Return the (X, Y) coordinate for the center point of the cell that contains the specified text.  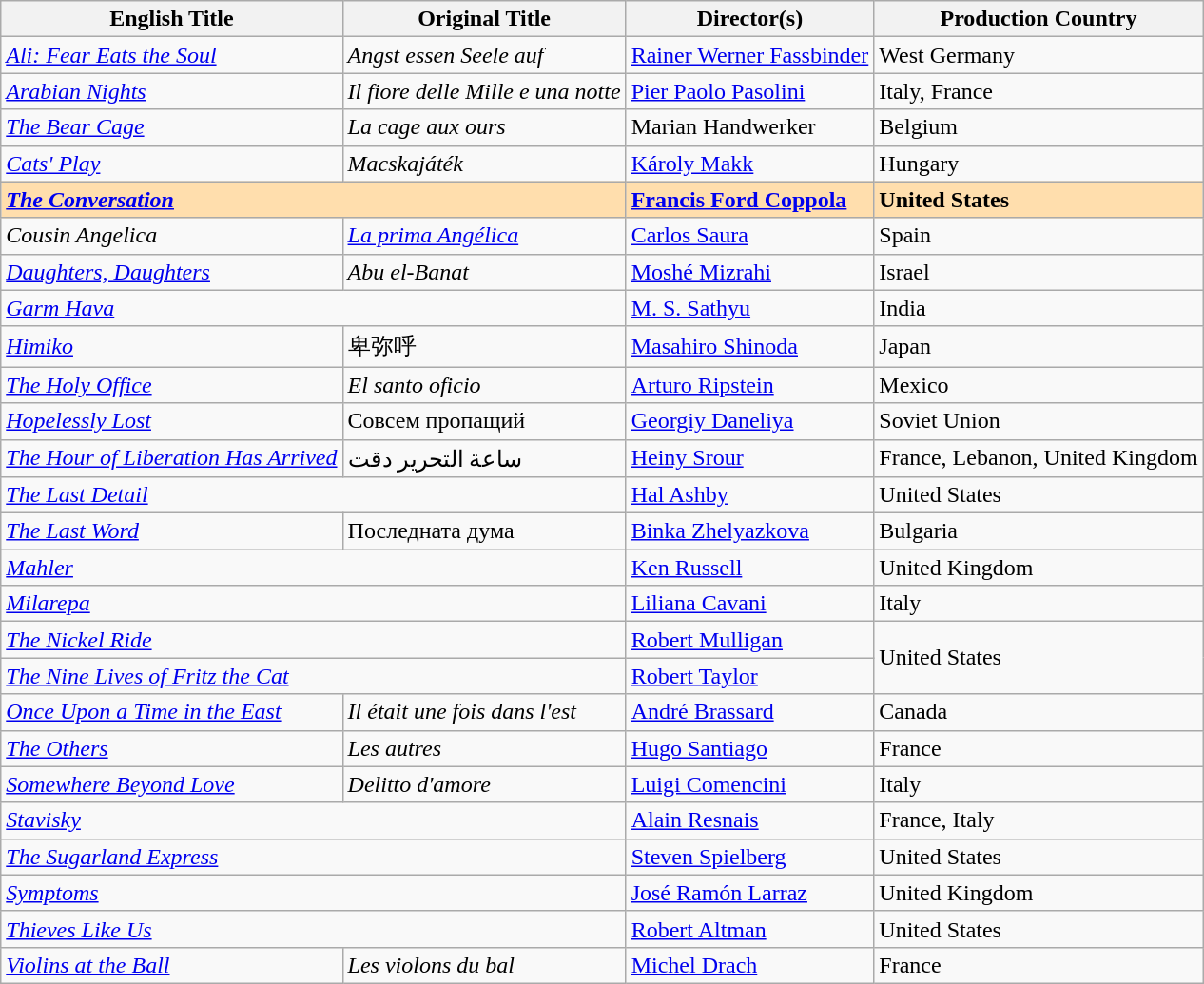
André Brassard (749, 712)
Canada (1039, 712)
Italy, France (1039, 91)
Marian Handwerker (749, 127)
Robert Altman (749, 929)
Hungary (1039, 164)
Les violons du bal (484, 965)
La cage aux ours (484, 127)
France, Lebanon, United Kingdom (1039, 458)
Carlos Saura (749, 236)
The Last Detail (314, 495)
Rainer Werner Fassbinder (749, 55)
Alain Resnais (749, 820)
M. S. Sathyu (749, 308)
Soviet Union (1039, 421)
El santo oficio (484, 385)
Spain (1039, 236)
Последната дума (484, 531)
Hugo Santiago (749, 748)
Masahiro Shinoda (749, 346)
The Nine Lives of Fritz the Cat (314, 676)
English Title (171, 19)
Cousin Angelica (171, 236)
Liliana Cavani (749, 604)
The Hour of Liberation Has Arrived (171, 458)
The Last Word (171, 531)
India (1039, 308)
Violins at the Ball (171, 965)
Production Country (1039, 19)
Hopelessly Lost (171, 421)
Garm Hava (314, 308)
The Sugarland Express (314, 857)
The Nickel Ride (314, 640)
Israel (1039, 272)
ساعة التحرير دقت (484, 458)
Binka Zhelyazkova (749, 531)
Belgium (1039, 127)
Pier Paolo Pasolini (749, 91)
Steven Spielberg (749, 857)
Stavisky (314, 820)
Il fiore delle Mille e una notte (484, 91)
José Ramón Larraz (749, 893)
Moshé Mizrahi (749, 272)
Robert Mulligan (749, 640)
Macskajáték (484, 164)
Original Title (484, 19)
Milarepa (314, 604)
Hal Ashby (749, 495)
Angst essen Seele auf (484, 55)
Thieves Like Us (314, 929)
Delitto d'amore (484, 784)
Bulgaria (1039, 531)
Georgiy Daneliya (749, 421)
The Holy Office (171, 385)
Mahler (314, 568)
Arturo Ripstein (749, 385)
West Germany (1039, 55)
Abu el-Banat (484, 272)
Japan (1039, 346)
Совсем пропащий (484, 421)
Once Upon a Time in the East (171, 712)
Ken Russell (749, 568)
Somewhere Beyond Love (171, 784)
Ali: Fear Eats the Soul (171, 55)
卑弥呼 (484, 346)
Himiko (171, 346)
Symptoms (314, 893)
Les autres (484, 748)
Daughters, Daughters (171, 272)
The Bear Cage (171, 127)
Cats' Play (171, 164)
Mexico (1039, 385)
Luigi Comencini (749, 784)
Michel Drach (749, 965)
The Others (171, 748)
Károly Makk (749, 164)
Arabian Nights (171, 91)
Heiny Srour (749, 458)
France, Italy (1039, 820)
Robert Taylor (749, 676)
Francis Ford Coppola (749, 200)
Il était une fois dans l'est (484, 712)
Director(s) (749, 19)
La prima Angélica (484, 236)
The Conversation (314, 200)
